Provide the [x, y] coordinate of the cell's center where the given text is located.  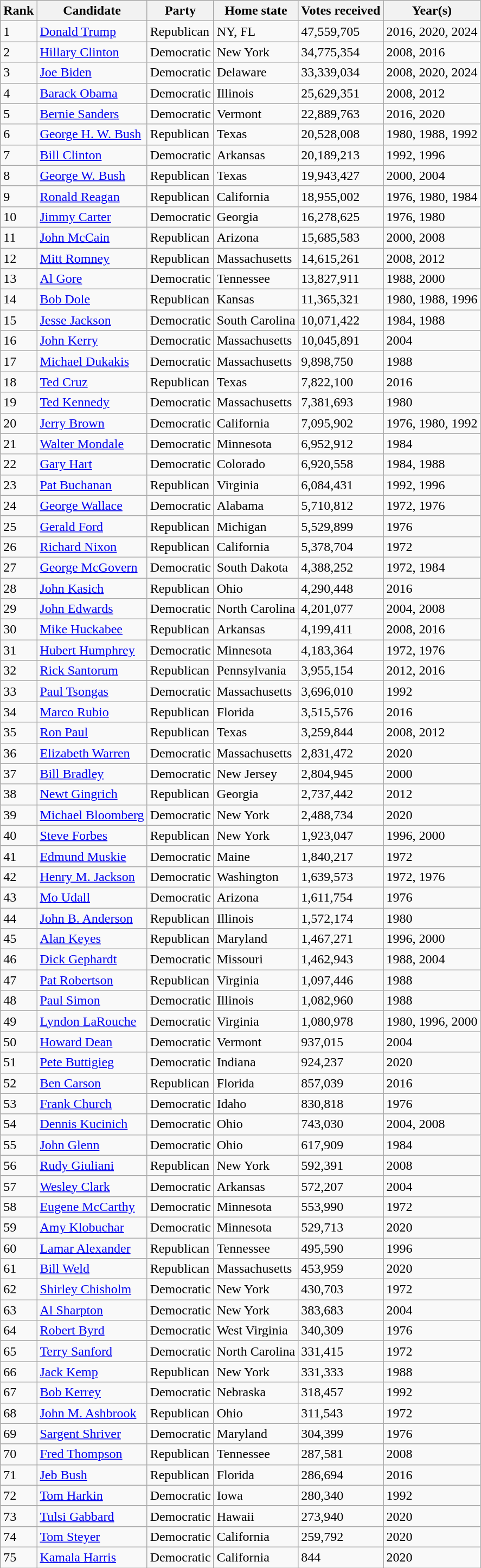
50 [18, 1042]
1,097,446 [341, 980]
2 [18, 52]
340,309 [341, 1331]
311,543 [341, 1413]
10,071,422 [341, 320]
Paul Tsongas [92, 691]
Bill Weld [92, 1269]
844 [341, 1557]
South Carolina [256, 320]
George Wallace [92, 506]
857,039 [341, 1083]
2012 [432, 794]
Candidate [92, 11]
75 [18, 1557]
331,333 [341, 1372]
Home state [256, 11]
Lyndon LaRouche [92, 1021]
Frank Church [92, 1104]
7,381,693 [341, 403]
32 [18, 671]
13,827,911 [341, 279]
14,615,261 [341, 258]
5,529,899 [341, 526]
West Virginia [256, 1331]
Jack Kemp [92, 1372]
3,515,576 [341, 712]
1988, 2000 [432, 279]
11,365,321 [341, 300]
Barack Obama [92, 93]
1,923,047 [341, 835]
46 [18, 960]
45 [18, 939]
Rudy Giuliani [92, 1165]
19,943,427 [341, 176]
Tulsi Gabbard [92, 1516]
3 [18, 73]
Shirley Chisholm [92, 1290]
37 [18, 774]
36 [18, 753]
12 [18, 258]
20,189,213 [341, 155]
29 [18, 609]
Hillary Clinton [92, 52]
1976, 1980, 1992 [432, 423]
Steve Forbes [92, 835]
Henry M. Jackson [92, 877]
25 [18, 526]
34 [18, 712]
24 [18, 506]
280,340 [341, 1495]
53 [18, 1104]
John McCain [92, 237]
62 [18, 1290]
49 [18, 1021]
Party [180, 11]
30 [18, 630]
19 [18, 403]
64 [18, 1331]
318,457 [341, 1392]
71 [18, 1475]
Hubert Humphrey [92, 650]
Wesley Clark [92, 1186]
331,415 [341, 1351]
1988, 2004 [432, 960]
Joe Biden [92, 73]
Amy Klobuchar [92, 1227]
Howard Dean [92, 1042]
5,710,812 [341, 506]
924,237 [341, 1062]
Jerry Brown [92, 423]
2,804,945 [341, 774]
Dick Gephardt [92, 960]
Elizabeth Warren [92, 753]
28 [18, 588]
617,909 [341, 1145]
Maine [256, 856]
38 [18, 794]
11 [18, 237]
70 [18, 1454]
Michigan [256, 526]
Rank [18, 11]
6,920,558 [341, 464]
69 [18, 1434]
Newt Gingrich [92, 794]
Michael Bloomberg [92, 815]
Kamala Harris [92, 1557]
4,199,411 [341, 630]
Idaho [256, 1104]
Ron Paul [92, 733]
Kansas [256, 300]
8 [18, 176]
572,207 [341, 1186]
Donald Trump [92, 31]
Iowa [256, 1495]
72 [18, 1495]
Alabama [256, 506]
15,685,583 [341, 237]
South Dakota [256, 567]
55 [18, 1145]
1,462,943 [341, 960]
2016, 2020, 2024 [432, 31]
16,278,625 [341, 217]
4 [18, 93]
273,940 [341, 1516]
33,339,034 [341, 73]
453,959 [341, 1269]
Colorado [256, 464]
44 [18, 918]
1972, 1984 [432, 567]
27 [18, 567]
Lamar Alexander [92, 1248]
Pat Buchanan [92, 485]
592,391 [341, 1165]
18 [18, 382]
George H. W. Bush [92, 134]
Pat Robertson [92, 980]
15 [18, 320]
John B. Anderson [92, 918]
Bob Dole [92, 300]
25,629,351 [341, 93]
9,898,750 [341, 361]
1,082,960 [341, 1001]
Jeb Bush [92, 1475]
Hawaii [256, 1516]
33 [18, 691]
Eugene McCarthy [92, 1207]
Fred Thompson [92, 1454]
2,488,734 [341, 815]
George McGovern [92, 567]
60 [18, 1248]
1,080,978 [341, 1021]
1,467,271 [341, 939]
31 [18, 650]
George W. Bush [92, 176]
2,737,442 [341, 794]
1,639,573 [341, 877]
New Jersey [256, 774]
65 [18, 1351]
16 [18, 341]
Jesse Jackson [92, 320]
Alan Keyes [92, 939]
20,528,008 [341, 134]
Bill Bradley [92, 774]
Bob Kerrey [92, 1392]
23 [18, 485]
NY, FL [256, 31]
Edmund Muskie [92, 856]
59 [18, 1227]
2000, 2008 [432, 237]
9 [18, 196]
937,015 [341, 1042]
Al Gore [92, 279]
Nebraska [256, 1392]
74 [18, 1537]
56 [18, 1165]
304,399 [341, 1434]
Robert Byrd [92, 1331]
68 [18, 1413]
51 [18, 1062]
Bernie Sanders [92, 114]
John Kerry [92, 341]
4,201,077 [341, 609]
Gary Hart [92, 464]
22,889,763 [341, 114]
39 [18, 815]
383,683 [341, 1310]
21 [18, 444]
5 [18, 114]
40 [18, 835]
7,822,100 [341, 382]
Al Sharpton [92, 1310]
Gerald Ford [92, 526]
48 [18, 1001]
Bill Clinton [92, 155]
John Edwards [92, 609]
3,955,154 [341, 671]
67 [18, 1392]
5,378,704 [341, 547]
Michael Dukakis [92, 361]
Walter Mondale [92, 444]
Paul Simon [92, 1001]
63 [18, 1310]
61 [18, 1269]
Pennsylvania [256, 671]
Jimmy Carter [92, 217]
3,259,844 [341, 733]
10 [18, 217]
Votes received [341, 11]
1976, 1980 [432, 217]
4,290,448 [341, 588]
1,840,217 [341, 856]
287,581 [341, 1454]
13 [18, 279]
57 [18, 1186]
1980, 1988, 1992 [432, 134]
18,955,002 [341, 196]
47,559,705 [341, 31]
Ronald Reagan [92, 196]
34,775,354 [341, 52]
7,095,902 [341, 423]
Tom Harkin [92, 1495]
14 [18, 300]
Richard Nixon [92, 547]
Pete Buttigieg [92, 1062]
John Glenn [92, 1145]
495,590 [341, 1248]
529,713 [341, 1227]
1980, 1988, 1996 [432, 300]
Sargent Shriver [92, 1434]
73 [18, 1516]
Mitt Romney [92, 258]
John M. Ashbrook [92, 1413]
259,792 [341, 1537]
6 [18, 134]
1996 [432, 1248]
2000, 2004 [432, 176]
430,703 [341, 1290]
1,611,754 [341, 897]
Ben Carson [92, 1083]
2,831,472 [341, 753]
4,388,252 [341, 567]
2012, 2016 [432, 671]
17 [18, 361]
1 [18, 31]
Mo Udall [92, 897]
Ted Cruz [92, 382]
Missouri [256, 960]
Terry Sanford [92, 1351]
6,084,431 [341, 485]
20 [18, 423]
Mike Huckabee [92, 630]
2008, 2020, 2024 [432, 73]
35 [18, 733]
1,572,174 [341, 918]
10,045,891 [341, 341]
52 [18, 1083]
2016, 2020 [432, 114]
54 [18, 1124]
Tom Steyer [92, 1537]
42 [18, 877]
286,694 [341, 1475]
Year(s) [432, 11]
Marco Rubio [92, 712]
47 [18, 980]
58 [18, 1207]
Ted Kennedy [92, 403]
7 [18, 155]
66 [18, 1372]
6,952,912 [341, 444]
Washington [256, 877]
1976, 1980, 1984 [432, 196]
2000 [432, 774]
Delaware [256, 73]
4,183,364 [341, 650]
1980, 1996, 2000 [432, 1021]
Dennis Kucinich [92, 1124]
John Kasich [92, 588]
743,030 [341, 1124]
3,696,010 [341, 691]
Rick Santorum [92, 671]
22 [18, 464]
41 [18, 856]
Indiana [256, 1062]
26 [18, 547]
43 [18, 897]
830,818 [341, 1104]
553,990 [341, 1207]
